Determine the [x, y] coordinate at the center of the cell enclosing the given text.  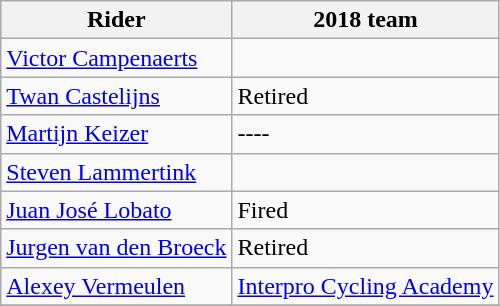
Fired [366, 210]
Rider [116, 20]
Interpro Cycling Academy [366, 286]
Victor Campenaerts [116, 58]
Juan José Lobato [116, 210]
2018 team [366, 20]
Alexey Vermeulen [116, 286]
Martijn Keizer [116, 134]
---- [366, 134]
Jurgen van den Broeck [116, 248]
Steven Lammertink [116, 172]
Twan Castelijns [116, 96]
